Search for the cell housing the specified text and yield its [X, Y] center coordinate. 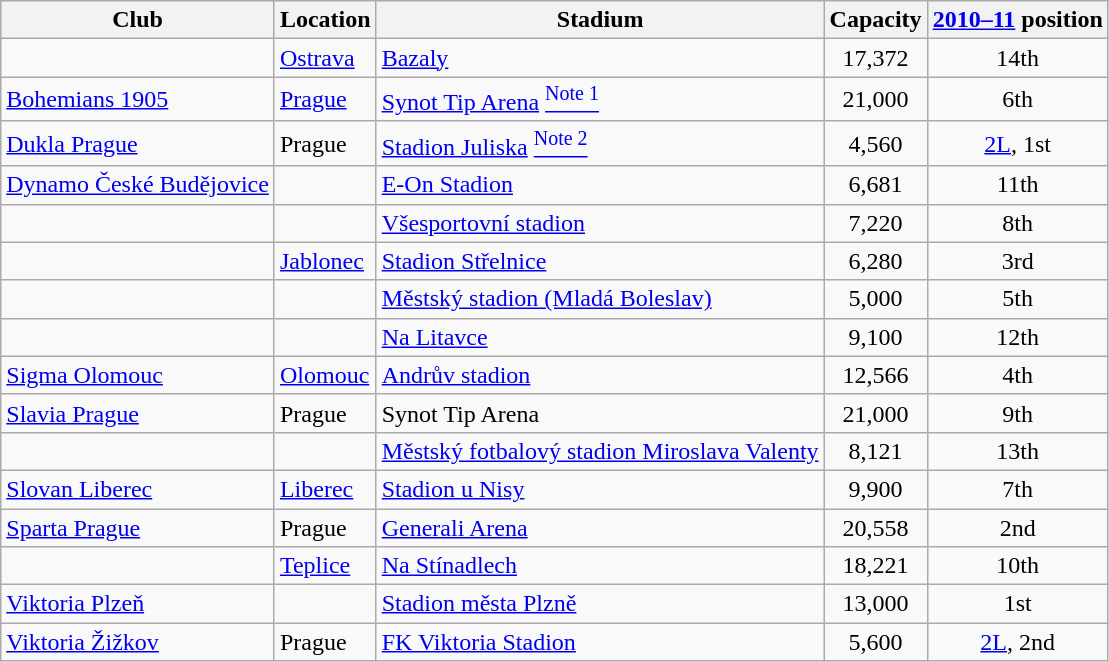
11th [1018, 185]
Viktoria Žižkov [138, 642]
Městský stadion (Mladá Boleslav) [600, 299]
7th [1018, 489]
12,566 [876, 375]
Stadium [600, 20]
5,600 [876, 642]
Městský fotbalový stadion Miroslava Valenty [600, 451]
9,100 [876, 337]
Dynamo České Budějovice [138, 185]
4th [1018, 375]
8,121 [876, 451]
Na Litavce [600, 337]
Viktoria Plzeň [138, 604]
Stadion Juliska Note 2 [600, 144]
E-On Stadion [600, 185]
Andrův stadion [600, 375]
18,221 [876, 566]
13th [1018, 451]
8th [1018, 223]
Na Stínadlech [600, 566]
1st [1018, 604]
7,220 [876, 223]
Sparta Prague [138, 528]
Teplice [325, 566]
Bazaly [600, 58]
4,560 [876, 144]
Slavia Prague [138, 413]
9,900 [876, 489]
5,000 [876, 299]
2L, 1st [1018, 144]
Sigma Olomouc [138, 375]
Všesportovní stadion [600, 223]
Stadion města Plzně [600, 604]
Synot Tip Arena Note 1 [600, 100]
Ostrava [325, 58]
Generali Arena [600, 528]
5th [1018, 299]
Location [325, 20]
17,372 [876, 58]
Stadion u Nisy [600, 489]
FK Viktoria Stadion [600, 642]
Stadion Střelnice [600, 261]
Slovan Liberec [138, 489]
2L, 2nd [1018, 642]
Liberec [325, 489]
20,558 [876, 528]
14th [1018, 58]
Synot Tip Arena [600, 413]
Dukla Prague [138, 144]
2nd [1018, 528]
Club [138, 20]
2010–11 position [1018, 20]
6,280 [876, 261]
12th [1018, 337]
Jablonec [325, 261]
Capacity [876, 20]
6,681 [876, 185]
13,000 [876, 604]
9th [1018, 413]
6th [1018, 100]
3rd [1018, 261]
Olomouc [325, 375]
Bohemians 1905 [138, 100]
10th [1018, 566]
